Determine the (X, Y) coordinate at the center of the cell enclosing the given text.  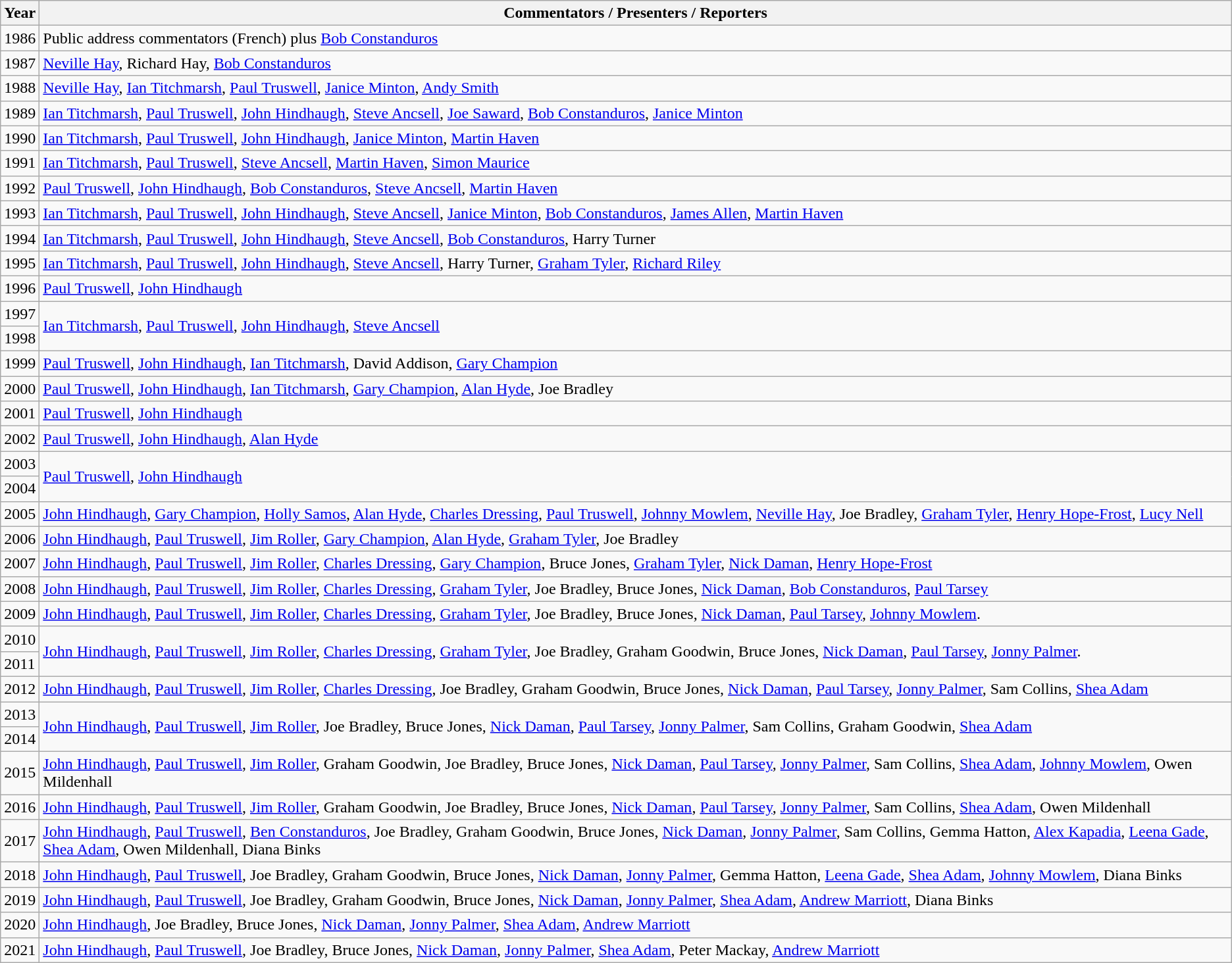
John Hindhaugh, Paul Truswell, Jim Roller, Joe Bradley, Bruce Jones, Nick Daman, Paul Tarsey, Jonny Palmer, Sam Collins, Graham Goodwin, Shea Adam (636, 726)
Neville Hay, Richard Hay, Bob Constanduros (636, 63)
2011 (20, 664)
1994 (20, 238)
2021 (20, 950)
2001 (20, 414)
John Hindhaugh, Paul Truswell, Jim Roller, Charles Dressing, Graham Tyler, Joe Bradley, Bruce Jones, Nick Daman, Bob Constanduros, Paul Tarsey (636, 589)
John Hindhaugh, Paul Truswell, Joe Bradley, Bruce Jones, Nick Daman, Jonny Palmer, Shea Adam, Peter Mackay, Andrew Marriott (636, 950)
2009 (20, 614)
Ian Titchmarsh, Paul Truswell, John Hindhaugh, Janice Minton, Martin Haven (636, 138)
John Hindhaugh, Paul Truswell, Jim Roller, Charles Dressing, Gary Champion, Bruce Jones, Graham Tyler, Nick Daman, Henry Hope-Frost (636, 564)
1988 (20, 88)
2017 (20, 841)
1991 (20, 163)
2015 (20, 774)
Neville Hay, Ian Titchmarsh, Paul Truswell, Janice Minton, Andy Smith (636, 88)
Ian Titchmarsh, Paul Truswell, John Hindhaugh, Steve Ancsell, Harry Turner, Graham Tyler, Richard Riley (636, 263)
John Hindhaugh, Paul Truswell, Jim Roller, Gary Champion, Alan Hyde, Graham Tyler, Joe Bradley (636, 539)
1990 (20, 138)
Year (20, 13)
John Hindhaugh, Joe Bradley, Bruce Jones, Nick Daman, Jonny Palmer, Shea Adam, Andrew Marriott (636, 925)
2003 (20, 464)
1996 (20, 288)
Public address commentators (French) plus Bob Constanduros (636, 38)
Ian Titchmarsh, Paul Truswell, John Hindhaugh, Steve Ancsell, Joe Saward, Bob Constanduros, Janice Minton (636, 113)
Paul Truswell, John Hindhaugh, Ian Titchmarsh, Gary Champion, Alan Hyde, Joe Bradley (636, 389)
2012 (20, 689)
2019 (20, 900)
1993 (20, 213)
2016 (20, 807)
1998 (20, 339)
2014 (20, 739)
Paul Truswell, John Hindhaugh, Alan Hyde (636, 439)
Ian Titchmarsh, Paul Truswell, Steve Ancsell, Martin Haven, Simon Maurice (636, 163)
1997 (20, 314)
2018 (20, 875)
1992 (20, 188)
1986 (20, 38)
1999 (20, 364)
2005 (20, 514)
Ian Titchmarsh, Paul Truswell, John Hindhaugh, Steve Ancsell (636, 326)
John Hindhaugh, Paul Truswell, Jim Roller, Charles Dressing, Graham Tyler, Joe Bradley, Bruce Jones, Nick Daman, Paul Tarsey, Johnny Mowlem. (636, 614)
2010 (20, 639)
John Hindhaugh, Paul Truswell, Joe Bradley, Graham Goodwin, Bruce Jones, Nick Daman, Jonny Palmer, Shea Adam, Andrew Marriott, Diana Binks (636, 900)
2004 (20, 489)
1989 (20, 113)
2008 (20, 589)
2000 (20, 389)
Ian Titchmarsh, Paul Truswell, John Hindhaugh, Steve Ancsell, Janice Minton, Bob Constanduros, James Allen, Martin Haven (636, 213)
2013 (20, 714)
Ian Titchmarsh, Paul Truswell, John Hindhaugh, Steve Ancsell, Bob Constanduros, Harry Turner (636, 238)
1995 (20, 263)
Paul Truswell, John Hindhaugh, Bob Constanduros, Steve Ancsell, Martin Haven (636, 188)
2007 (20, 564)
1987 (20, 63)
2006 (20, 539)
Paul Truswell, John Hindhaugh, Ian Titchmarsh, David Addison, Gary Champion (636, 364)
2020 (20, 925)
Commentators / Presenters / Reporters (636, 13)
2002 (20, 439)
